Provide the (x, y) coordinate of the cell's center where the given text is located.  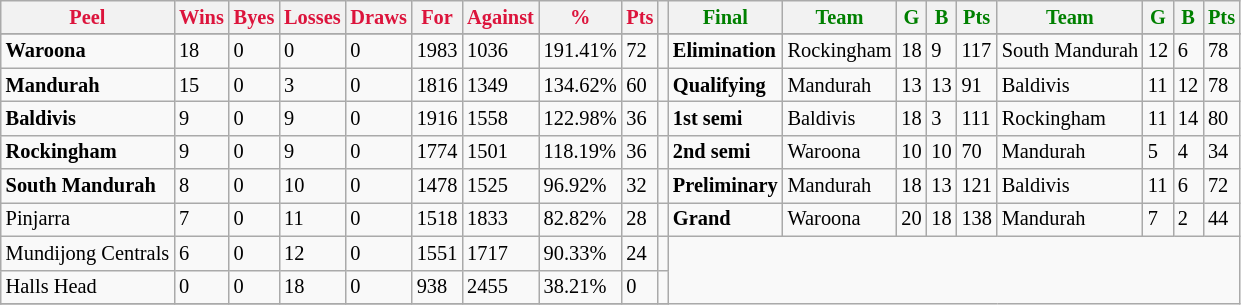
121 (977, 186)
34 (1222, 152)
% (580, 17)
191.41% (580, 51)
2 (1188, 219)
1501 (500, 152)
32 (640, 186)
90.33% (580, 253)
1983 (437, 51)
118.19% (580, 152)
20 (911, 219)
111 (977, 118)
938 (437, 287)
70 (977, 152)
5 (1158, 152)
4 (1188, 152)
Losses (312, 17)
117 (977, 51)
1525 (500, 186)
Mundijong Centrals (88, 253)
Final (726, 17)
2nd semi (726, 152)
122.98% (580, 118)
Wins (202, 17)
1036 (500, 51)
1916 (437, 118)
1518 (437, 219)
1558 (500, 118)
1478 (437, 186)
1349 (500, 85)
Draws (378, 17)
2455 (500, 287)
Peel (88, 17)
15 (202, 85)
24 (640, 253)
82.82% (580, 219)
For (437, 17)
138 (977, 219)
1816 (437, 85)
134.62% (580, 85)
28 (640, 219)
Pinjarra (88, 219)
14 (1188, 118)
1st semi (726, 118)
80 (1222, 118)
Grand (726, 219)
38.21% (580, 287)
44 (1222, 219)
8 (202, 186)
Elimination (726, 51)
1774 (437, 152)
1551 (437, 253)
1833 (500, 219)
91 (977, 85)
Byes (254, 17)
Qualifying (726, 85)
1717 (500, 253)
Halls Head (88, 287)
60 (640, 85)
Against (500, 17)
96.92% (580, 186)
Preliminary (726, 186)
